Find where the given text appears and provide that cell's center as (x, y) coordinate. 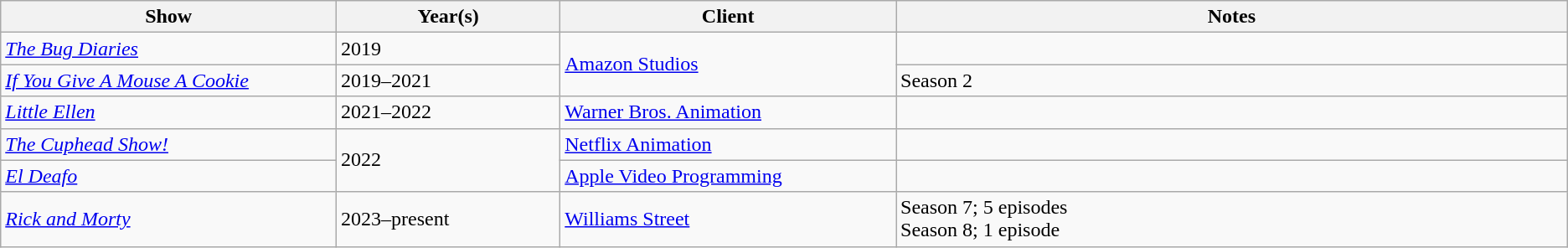
The Bug Diaries (169, 49)
If You Give A Mouse A Cookie (169, 80)
2023–present (449, 220)
Williams Street (729, 220)
2019–2021 (449, 80)
Rick and Morty (169, 220)
Netflix Animation (729, 144)
Show (169, 17)
Little Ellen (169, 112)
The Cuphead Show! (169, 144)
El Deafo (169, 176)
Apple Video Programming (729, 176)
Warner Bros. Animation (729, 112)
Amazon Studios (729, 65)
Year(s) (449, 17)
2019 (449, 49)
Season 2 (1232, 80)
2022 (449, 160)
Client (729, 17)
Season 7; 5 episodesSeason 8; 1 episode (1232, 220)
2021–2022 (449, 112)
Notes (1232, 17)
